Extract the (x, y) coordinate from the center of the cell holding the provided text.  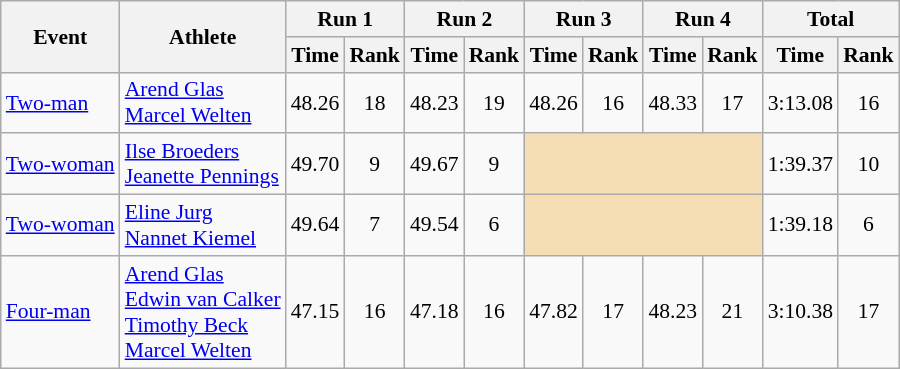
3:13.08 (800, 102)
1:39.18 (800, 226)
48.33 (672, 102)
10 (868, 164)
Athlete (203, 36)
3:10.38 (800, 312)
49.70 (316, 164)
Ilse BroedersJeanette Pennings (203, 164)
19 (494, 102)
Four-man (60, 312)
1:39.37 (800, 164)
Run 4 (702, 19)
Event (60, 36)
49.67 (434, 164)
18 (374, 102)
49.64 (316, 226)
Arend GlasMarcel Welten (203, 102)
49.54 (434, 226)
Total (831, 19)
Run 2 (464, 19)
Eline JurgNannet Kiemel (203, 226)
47.18 (434, 312)
Arend GlasEdwin van CalkerTimothy BeckMarcel Welten (203, 312)
21 (732, 312)
Two-man (60, 102)
47.15 (316, 312)
Run 3 (584, 19)
Run 1 (346, 19)
7 (374, 226)
47.82 (554, 312)
